For the text-containing cell, return its midpoint in (X, Y) coordinate format. 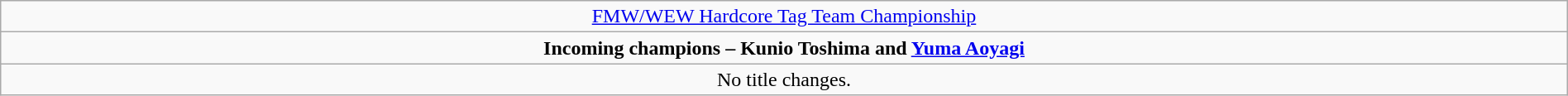
Incoming champions – Kunio Toshima and Yuma Aoyagi (784, 48)
FMW/WEW Hardcore Tag Team Championship (784, 17)
No title changes. (784, 79)
